Find where the given text appears and provide that cell's center as (X, Y) coordinate. 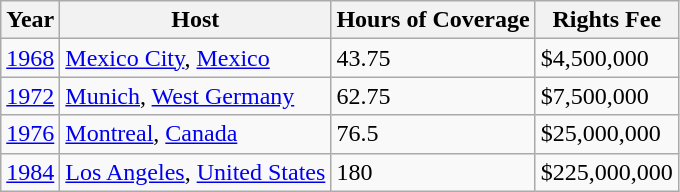
Montreal, Canada (196, 134)
Hours of Coverage (433, 20)
62.75 (433, 96)
76.5 (433, 134)
Munich, West Germany (196, 96)
$4,500,000 (606, 58)
$225,000,000 (606, 172)
Los Angeles, United States (196, 172)
Mexico City, Mexico (196, 58)
Host (196, 20)
1968 (30, 58)
43.75 (433, 58)
Year (30, 20)
$7,500,000 (606, 96)
1984 (30, 172)
Rights Fee (606, 20)
$25,000,000 (606, 134)
180 (433, 172)
1976 (30, 134)
1972 (30, 96)
